Return [x, y] of the center of cell containing provided text 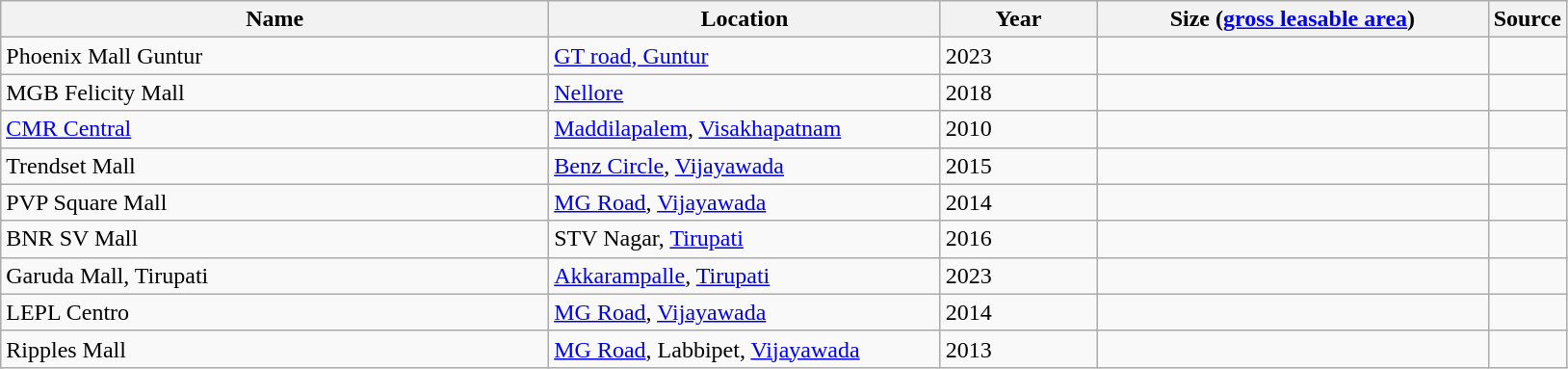
Source [1528, 19]
2018 [1019, 92]
Akkarampalle, Tirupati [745, 276]
GT road, Guntur [745, 56]
2015 [1019, 166]
Ripples Mall [275, 349]
Garuda Mall, Tirupati [275, 276]
2010 [1019, 129]
Phoenix Mall Guntur [275, 56]
STV Nagar, Tirupati [745, 239]
2016 [1019, 239]
Maddilapalem, Visakhapatnam [745, 129]
Year [1019, 19]
MGB Felicity Mall [275, 92]
CMR Central [275, 129]
MG Road, Labbipet, Vijayawada [745, 349]
Name [275, 19]
Trendset Mall [275, 166]
Location [745, 19]
2013 [1019, 349]
Nellore [745, 92]
PVP Square Mall [275, 202]
LEPL Centro [275, 312]
BNR SV Mall [275, 239]
Benz Circle, Vijayawada [745, 166]
Size (gross leasable area) [1293, 19]
